Return (X, Y) of the center of cell containing provided text 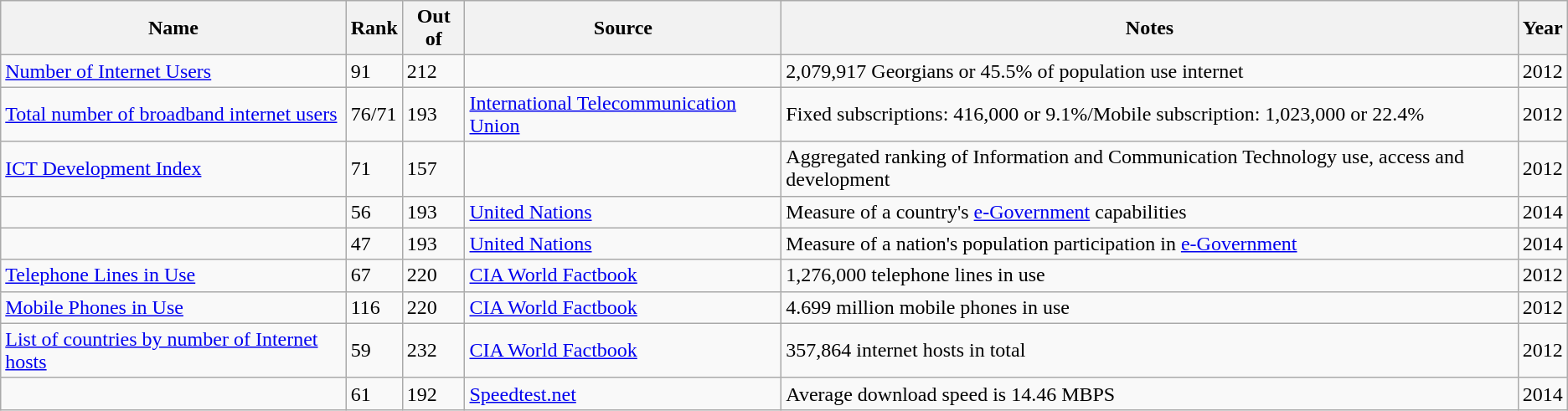
Telephone Lines in Use (173, 275)
Number of Internet Users (173, 71)
Average download speed is 14.46 MBPS (1149, 393)
Speedtest.net (623, 393)
212 (434, 71)
71 (374, 169)
Measure of a country's e-Government capabilities (1149, 212)
59 (374, 350)
Measure of a nation's population participation in e-Government (1149, 244)
91 (374, 71)
2,079,917 Georgians or 45.5% of population use internet (1149, 71)
Year (1543, 28)
76/71 (374, 114)
Rank (374, 28)
47 (374, 244)
Aggregated ranking of Information and Communication Technology use, access and development (1149, 169)
Mobile Phones in Use (173, 307)
56 (374, 212)
Notes (1149, 28)
4.699 million mobile phones in use (1149, 307)
157 (434, 169)
Total number of broadband internet users (173, 114)
232 (434, 350)
1,276,000 telephone lines in use (1149, 275)
Name (173, 28)
61 (374, 393)
Source (623, 28)
ICT Development Index (173, 169)
List of countries by number of Internet hosts (173, 350)
Fixed subscriptions: 416,000 or 9.1%/Mobile subscription: 1,023,000 or 22.4% (1149, 114)
67 (374, 275)
192 (434, 393)
116 (374, 307)
International Telecommunication Union (623, 114)
Out of (434, 28)
357,864 internet hosts in total (1149, 350)
